Determine the (x, y) coordinate at the center of the cell enclosing the given text.  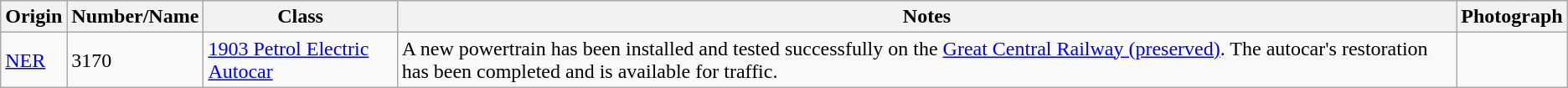
3170 (136, 60)
Notes (926, 17)
Origin (34, 17)
NER (34, 60)
Number/Name (136, 17)
Photograph (1512, 17)
1903 Petrol Electric Autocar (300, 60)
Class (300, 17)
